Locate the cell with the specified text and output its [X, Y] center coordinate. 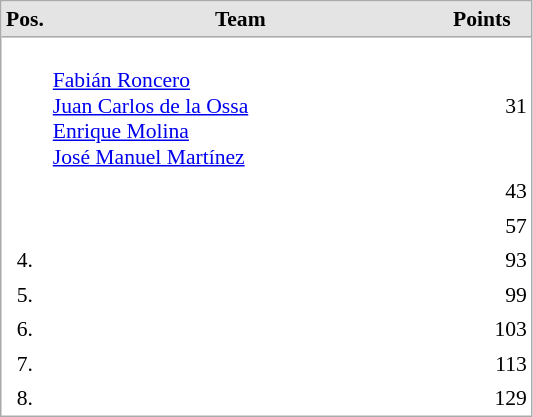
Pos. [26, 20]
113 [482, 363]
99 [482, 295]
8. [26, 398]
Fabián Roncero Juan Carlos de la Ossa Enrique Molina José Manuel Martínez [240, 106]
103 [482, 329]
57 [482, 225]
129 [482, 398]
93 [482, 260]
5. [26, 295]
31 [482, 106]
Points [482, 20]
4. [26, 260]
7. [26, 363]
43 [482, 191]
Team [240, 20]
6. [26, 329]
